Locate the cell with the specified text and output its (X, Y) center coordinate. 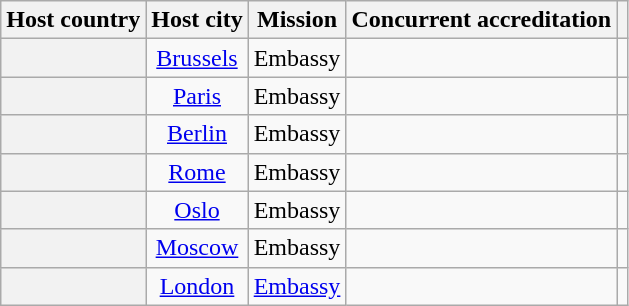
Brussels (197, 58)
Rome (197, 172)
London (197, 286)
Moscow (197, 248)
Berlin (197, 134)
Host country (74, 20)
Concurrent accreditation (482, 20)
Paris (197, 96)
Oslo (197, 210)
Host city (197, 20)
Mission (297, 20)
